Return the [X, Y] coordinate for the center point of the cell that contains the specified text.  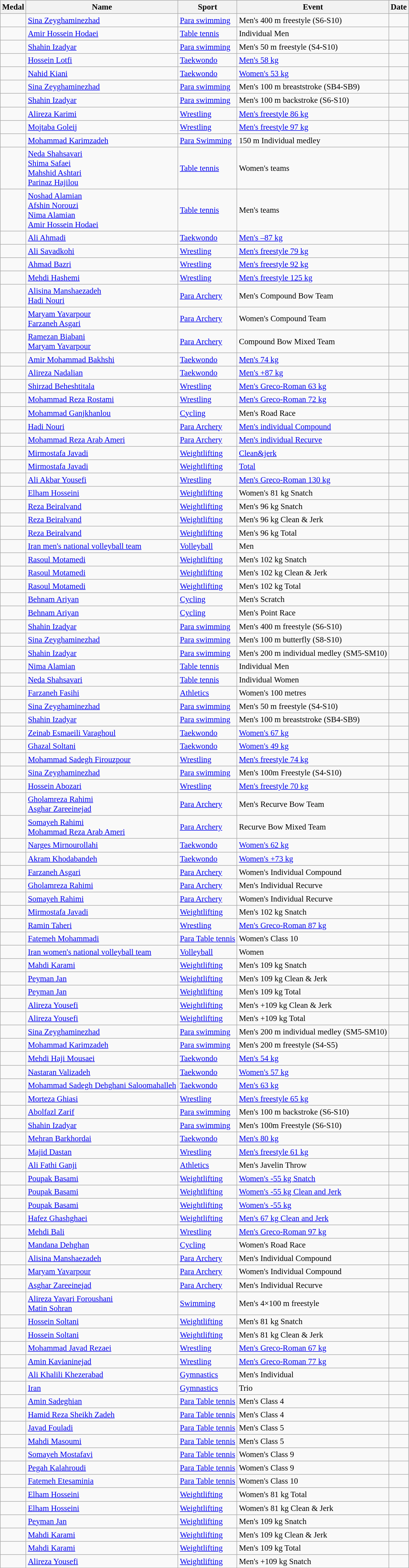
Men's 81 kg Clean & Jerk [313, 1335]
Nima Alamian [102, 666]
Men's 100m Freestyle (S6-S10) [313, 1125]
Women's Individual Recurve [313, 899]
Women's 49 kg [313, 746]
Alireza Nadalian [102, 373]
Men's 54 kg [313, 1059]
Men's 100m Freestyle (S4-S10) [313, 773]
Men's 80 kg [313, 1139]
Ali Savadkohi [102, 251]
Mohammad Javad Rezaei [102, 1348]
Farzaneh Asgari [102, 872]
Men's Greco-Roman 97 kg [313, 1232]
Men's Individual Compound [313, 1259]
Zeinab Esmaeili Varaghoul [102, 733]
Men's +109 kg Snatch [313, 1561]
Ali Akbar Yousefi [102, 480]
Majid Dastan [102, 1152]
Ramin Taheri [102, 925]
Mohammad Sadegh Firouzpour [102, 760]
Women's teams [313, 168]
Mehdi Haji Mousaei [102, 1059]
Women's 100 metres [313, 693]
Hossein Abozari [102, 786]
Iran women's national volleyball team [102, 952]
Amir Hossein Hodaei [102, 34]
Asghar Zareeinejad [102, 1285]
Men's Greco-Roman 130 kg [313, 480]
Hadi Nouri [102, 426]
Alisina Manshaezadeh [102, 1259]
Mandana Dehghan [102, 1245]
Mehdi Bali [102, 1232]
Men's freestyle 61 kg [313, 1152]
Women's -55 kg Clean and Jerk [313, 1192]
Mahdi Masoumi [102, 1441]
Men's Scratch [313, 599]
Men's 96 kg Clean & Jerk [313, 520]
Noshad AlamianAfshin NorouziNima AlamianAmir Hossein Hodaei [102, 210]
Men's freestyle 70 kg [313, 786]
Fatemeh Mohammadi [102, 939]
Men's –87 kg [313, 238]
Men's 63 kg [313, 1085]
Men's 96 kg Snatch [313, 506]
Men's Greco-Roman 77 kg [313, 1361]
Men's freestyle 74 kg [313, 760]
Name [102, 7]
Narges Mirnourollahi [102, 846]
Hamid Reza Sheikh Zadeh [102, 1415]
Men's Compound Bow Team [313, 296]
Women's 81 kg Total [313, 1495]
Shirzad Beheshtitala [102, 386]
Men's Greco-Roman 72 kg [313, 400]
Event [313, 7]
Men's freestyle 79 kg [313, 251]
Compound Bow Mixed Team [313, 342]
Men's freestyle 86 kg [313, 114]
Trio [313, 1388]
Men's 200 m freestyle (S4-S5) [313, 1045]
Gholamreza Rahimi [102, 885]
Neda ShahsavariShima SafaeiMahshid AshtariParinaz Hajilou [102, 168]
Maryam Yavarpour [102, 1272]
Iran men's national volleyball team [102, 546]
Amin Kavianinejad [102, 1361]
Men's freestyle 92 kg [313, 264]
Men's 81 kg Snatch [313, 1321]
Farzaneh Fasihi [102, 693]
Maryam YavarpourFarzaneh Asgari [102, 319]
Women's -55 kg Snatch [313, 1178]
Clean&jerk [313, 453]
Para Swimming [208, 140]
Women's Compound Team [313, 319]
Men's Recurve Bow Team [313, 804]
Women's -55 kg [313, 1205]
Men's freestyle 97 kg [313, 127]
Women's +73 kg [313, 859]
Men's +87 kg [313, 373]
Women's Road Race [313, 1245]
Men's +109 kg Clean & Jerk [313, 1005]
150 m Individual medley [313, 140]
Men's Greco-Roman 67 kg [313, 1348]
Neda Shahsavari [102, 680]
Men's individual Recurve [313, 440]
Iran [102, 1388]
Men [313, 546]
Women's 62 kg [313, 846]
Men's 100 m butterfly (S8-S10) [313, 640]
Men's Individual [313, 1375]
Hafez Ghashghaei [102, 1218]
Men's Greco-Roman 63 kg [313, 386]
Men's Road Race [313, 413]
Men's Point Race [313, 613]
Hossein Lotfi [102, 60]
Sport [208, 7]
Amin Sadeghian [102, 1401]
Recurve Bow Mixed Team [313, 827]
Javad Fouladi [102, 1428]
Ali Fathi Ganji [102, 1165]
Women [313, 952]
Mehdi Hashemi [102, 278]
Amir Mohammad Bakhshi [102, 360]
Nahid Kiani [102, 74]
Women's 57 kg [313, 1072]
Men's 4×100 m freestyle [313, 1303]
Swimming [208, 1303]
Pegah Kalahroudi [102, 1468]
Total [313, 467]
Abolfazl Zarif [102, 1112]
Men's 102 kg Clean & Jerk [313, 573]
Men's +109 kg Total [313, 1019]
Women's 81 kg Snatch [313, 493]
Alireza Yavari ForoushaniMatin Sohran [102, 1303]
Men's freestyle 65 kg [313, 1099]
Somayeh RahimiMohammad Reza Arab Ameri [102, 827]
Men's 58 kg [313, 60]
Men's 67 kg Clean and Jerk [313, 1218]
Alisina ManshaezadehHadi Nouri [102, 296]
Date [399, 7]
Ali Khalili Khezerabad [102, 1375]
Alireza Karimi [102, 114]
Men's individual Compound [313, 426]
Somayeh Rahimi [102, 899]
Mohammad Sadegh Dehghani Saloomahalleh [102, 1085]
Mojtaba Goleij [102, 127]
Ahmad Bazri [102, 264]
Ali Ahmadi [102, 238]
Mohammad Ganjkhanlou [102, 413]
Ghazal Soltani [102, 746]
Individual Women [313, 680]
Morteza Ghiasi [102, 1099]
Nastaran Valizadeh [102, 1072]
Men's freestyle 125 kg [313, 278]
Men's Greco-Roman 87 kg [313, 925]
Men's Javelin Throw [313, 1165]
Women's 53 kg [313, 74]
Men's 102 kg Total [313, 586]
Women's 67 kg [313, 733]
Gholamreza RahimiAsghar Zareeinejad [102, 804]
Women's 81 kg Clean & Jerk [313, 1508]
Men's teams [313, 210]
Fatemeh Etesaminia [102, 1481]
Mohammad Reza Rostami [102, 400]
Men's 96 kg Total [313, 533]
Ramezan BiabaniMaryam Yavarpour [102, 342]
Somayeh Mostafavi [102, 1455]
Mehran Barkhordai [102, 1139]
Mohammad Reza Arab Ameri [102, 440]
Men's 74 kg [313, 360]
Akram Khodabandeh [102, 859]
Medal [13, 7]
